Search for the cell housing the specified text and yield its [X, Y] center coordinate. 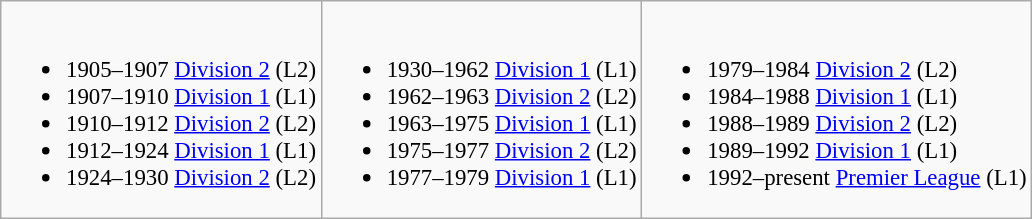
1979–1984 Division 2 (L2)1984–1988 Division 1 (L1)1988–1989 Division 2 (L2)1989–1992 Division 1 (L1)1992–present Premier League (L1) [837, 110]
1930–1962 Division 1 (L1)1962–1963 Division 2 (L2)1963–1975 Division 1 (L1)1975–1977 Division 2 (L2)1977–1979 Division 1 (L1) [482, 110]
1905–1907 Division 2 (L2)1907–1910 Division 1 (L1)1910–1912 Division 2 (L2)1912–1924 Division 1 (L1)1924–1930 Division 2 (L2) [162, 110]
